For the text-containing cell, return its midpoint in (x, y) coordinate format. 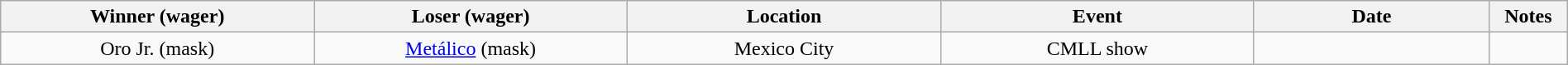
Metálico (mask) (471, 48)
Event (1097, 17)
Winner (wager) (157, 17)
Date (1371, 17)
Loser (wager) (471, 17)
Mexico City (784, 48)
Notes (1528, 17)
Oro Jr. (mask) (157, 48)
Location (784, 17)
CMLL show (1097, 48)
